Pinpoint the cell where the given text exists, returning its [x, y] midpoint coordinate. 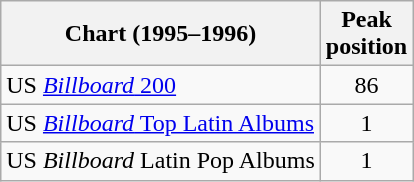
US Billboard 200 [161, 85]
86 [366, 85]
US Billboard Latin Pop Albums [161, 161]
US Billboard Top Latin Albums [161, 123]
Peakposition [366, 34]
Chart (1995–1996) [161, 34]
